Identify which cell holds the provided text, then report its [X, Y] central coordinate. 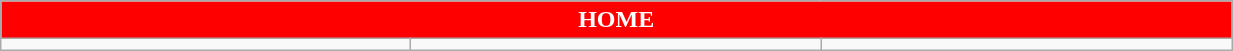
HOME [616, 20]
